Locate the cell with the specified text and output its [x, y] center coordinate. 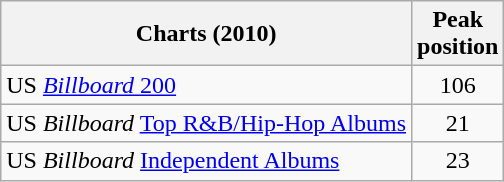
US Billboard 200 [206, 85]
US Billboard Top R&B/Hip-Hop Albums [206, 123]
106 [458, 85]
Charts (2010) [206, 34]
21 [458, 123]
Peakposition [458, 34]
US Billboard Independent Albums [206, 161]
23 [458, 161]
